Return (X, Y) of the center of cell containing provided text 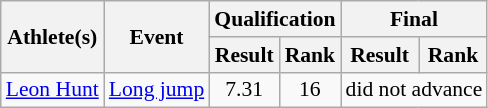
Qualification (274, 19)
Athlete(s) (52, 36)
Long jump (156, 90)
Event (156, 36)
Leon Hunt (52, 90)
did not advance (414, 90)
Final (414, 19)
16 (310, 90)
7.31 (244, 90)
